Pinpoint the cell where the given text exists, returning its (x, y) midpoint coordinate. 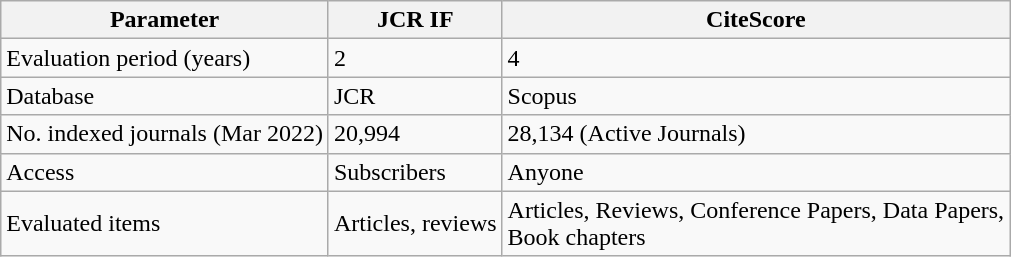
Subscribers (415, 172)
Articles, Reviews, Conference Papers, Data Papers,Book chapters (756, 224)
Evaluated items (165, 224)
Scopus (756, 96)
Evaluation period (years) (165, 58)
CiteScore (756, 20)
Articles, reviews (415, 224)
No. indexed journals (Mar 2022) (165, 134)
JCR IF (415, 20)
Anyone (756, 172)
Database (165, 96)
28,134 (Active Journals) (756, 134)
Parameter (165, 20)
20,994 (415, 134)
Access (165, 172)
2 (415, 58)
JCR (415, 96)
4 (756, 58)
